From the cell containing the given text, extract its center point as (x, y) coordinate. 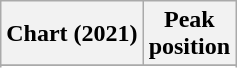
Peakposition (189, 34)
Chart (2021) (72, 34)
